From the cell containing the given text, extract its center point as (x, y) coordinate. 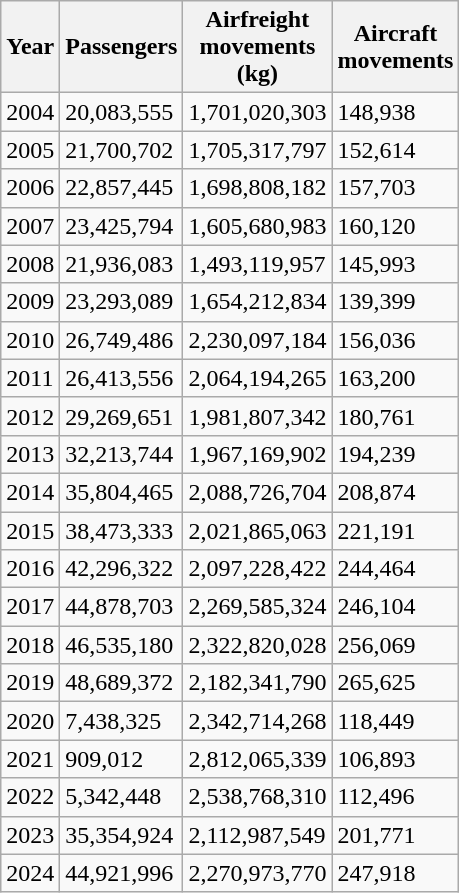
20,083,555 (122, 112)
2004 (30, 112)
1,698,808,182 (258, 188)
221,191 (396, 531)
21,700,702 (122, 150)
1,967,169,902 (258, 454)
23,293,089 (122, 302)
2,088,726,704 (258, 492)
23,425,794 (122, 226)
Airfreightmovements (kg) (258, 47)
156,036 (396, 340)
2,538,768,310 (258, 797)
139,399 (396, 302)
2019 (30, 683)
26,413,556 (122, 378)
44,878,703 (122, 607)
2006 (30, 188)
1,493,119,957 (258, 264)
2,021,865,063 (258, 531)
32,213,744 (122, 454)
44,921,996 (122, 873)
2009 (30, 302)
2015 (30, 531)
2,064,194,265 (258, 378)
2011 (30, 378)
2,812,065,339 (258, 759)
2010 (30, 340)
38,473,333 (122, 531)
244,464 (396, 569)
208,874 (396, 492)
35,804,465 (122, 492)
2013 (30, 454)
2021 (30, 759)
909,012 (122, 759)
26,749,486 (122, 340)
1,605,680,983 (258, 226)
247,918 (396, 873)
246,104 (396, 607)
2012 (30, 416)
29,269,651 (122, 416)
160,120 (396, 226)
2023 (30, 835)
2022 (30, 797)
2014 (30, 492)
Passengers (122, 47)
22,857,445 (122, 188)
1,705,317,797 (258, 150)
2016 (30, 569)
2020 (30, 721)
163,200 (396, 378)
Aircraftmovements (396, 47)
2,342,714,268 (258, 721)
145,993 (396, 264)
42,296,322 (122, 569)
2024 (30, 873)
112,496 (396, 797)
256,069 (396, 645)
2,112,987,549 (258, 835)
7,438,325 (122, 721)
2017 (30, 607)
Year (30, 47)
2,182,341,790 (258, 683)
106,893 (396, 759)
5,342,448 (122, 797)
194,239 (396, 454)
2,322,820,028 (258, 645)
2,269,585,324 (258, 607)
118,449 (396, 721)
2007 (30, 226)
1,981,807,342 (258, 416)
157,703 (396, 188)
2,270,973,770 (258, 873)
1,654,212,834 (258, 302)
2005 (30, 150)
1,701,020,303 (258, 112)
265,625 (396, 683)
2,097,228,422 (258, 569)
180,761 (396, 416)
2008 (30, 264)
152,614 (396, 150)
201,771 (396, 835)
21,936,083 (122, 264)
48,689,372 (122, 683)
46,535,180 (122, 645)
148,938 (396, 112)
35,354,924 (122, 835)
2,230,097,184 (258, 340)
2018 (30, 645)
